Return [x, y] of the center of cell containing provided text 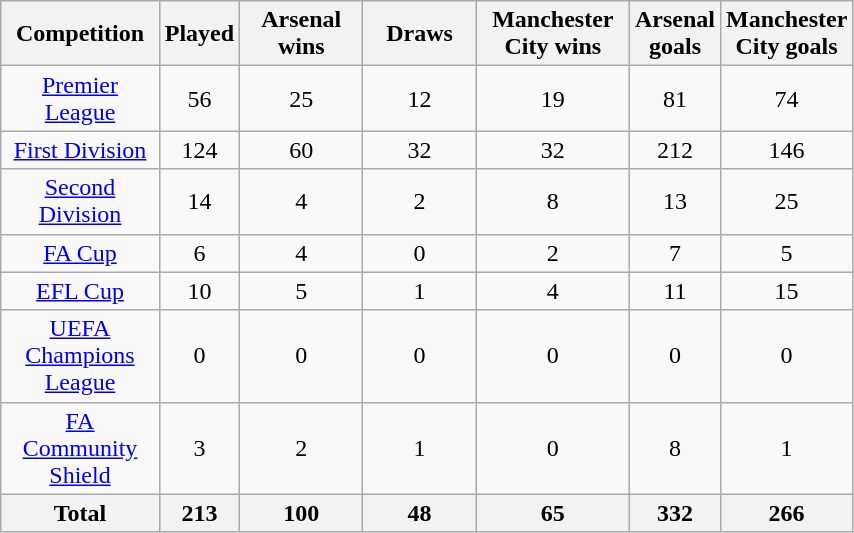
Arsenal wins [302, 34]
14 [199, 202]
Manchester City goals [787, 34]
11 [674, 291]
3 [199, 448]
124 [199, 150]
UEFA Champions League [80, 356]
13 [674, 202]
Arsenal goals [674, 34]
19 [552, 98]
81 [674, 98]
12 [420, 98]
Played [199, 34]
10 [199, 291]
Manchester City wins [552, 34]
First Division [80, 150]
Second Division [80, 202]
48 [420, 513]
Total [80, 513]
213 [199, 513]
Competition [80, 34]
146 [787, 150]
266 [787, 513]
65 [552, 513]
74 [787, 98]
100 [302, 513]
FA Cup [80, 253]
60 [302, 150]
56 [199, 98]
212 [674, 150]
15 [787, 291]
7 [674, 253]
332 [674, 513]
Premier League [80, 98]
6 [199, 253]
FA Community Shield [80, 448]
EFL Cup [80, 291]
Draws [420, 34]
